Capture the cell that displays the provided text and extract its [X, Y] central coordinate. 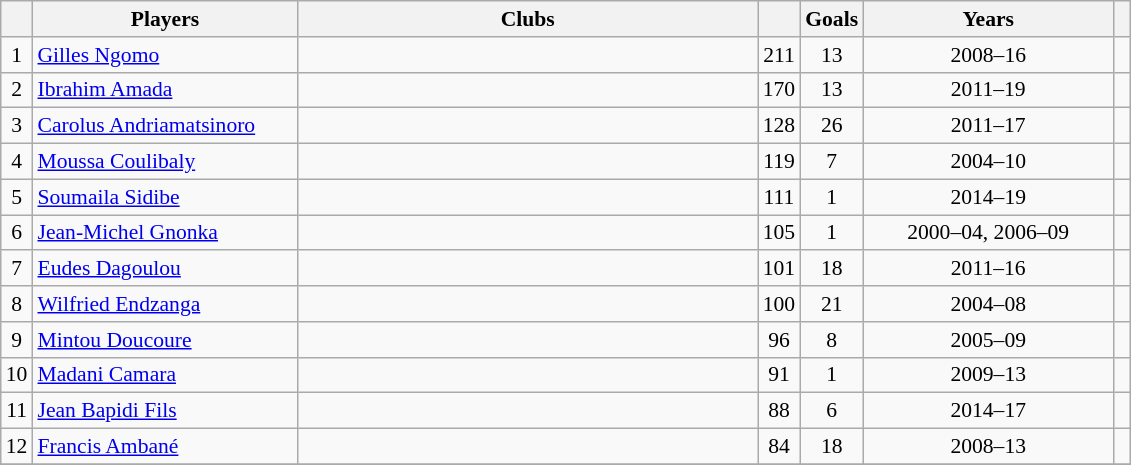
2008–13 [988, 447]
2011–19 [988, 90]
Jean-Michel Gnonka [164, 233]
Soumaila Sidibe [164, 197]
5 [17, 197]
3 [17, 126]
170 [780, 90]
119 [780, 162]
Ibrahim Amada [164, 90]
Carolus Andriamatsinoro [164, 126]
Players [164, 19]
211 [780, 55]
Jean Bapidi Fils [164, 411]
11 [17, 411]
Years [988, 19]
111 [780, 197]
2005–09 [988, 340]
2004–10 [988, 162]
101 [780, 269]
84 [780, 447]
Clubs [528, 19]
Mintou Doucoure [164, 340]
4 [17, 162]
2009–13 [988, 375]
88 [780, 411]
2011–17 [988, 126]
91 [780, 375]
12 [17, 447]
105 [780, 233]
2008–16 [988, 55]
Francis Ambané [164, 447]
2004–08 [988, 304]
Wilfried Endzanga [164, 304]
100 [780, 304]
Madani Camara [164, 375]
96 [780, 340]
2 [17, 90]
2014–17 [988, 411]
10 [17, 375]
9 [17, 340]
2014–19 [988, 197]
128 [780, 126]
2011–16 [988, 269]
2000–04, 2006–09 [988, 233]
Gilles Ngomo [164, 55]
Moussa Coulibaly [164, 162]
Eudes Dagoulou [164, 269]
Goals [832, 19]
21 [832, 304]
26 [832, 126]
